Determine the (x, y) coordinate at the center of the cell enclosing the given text.  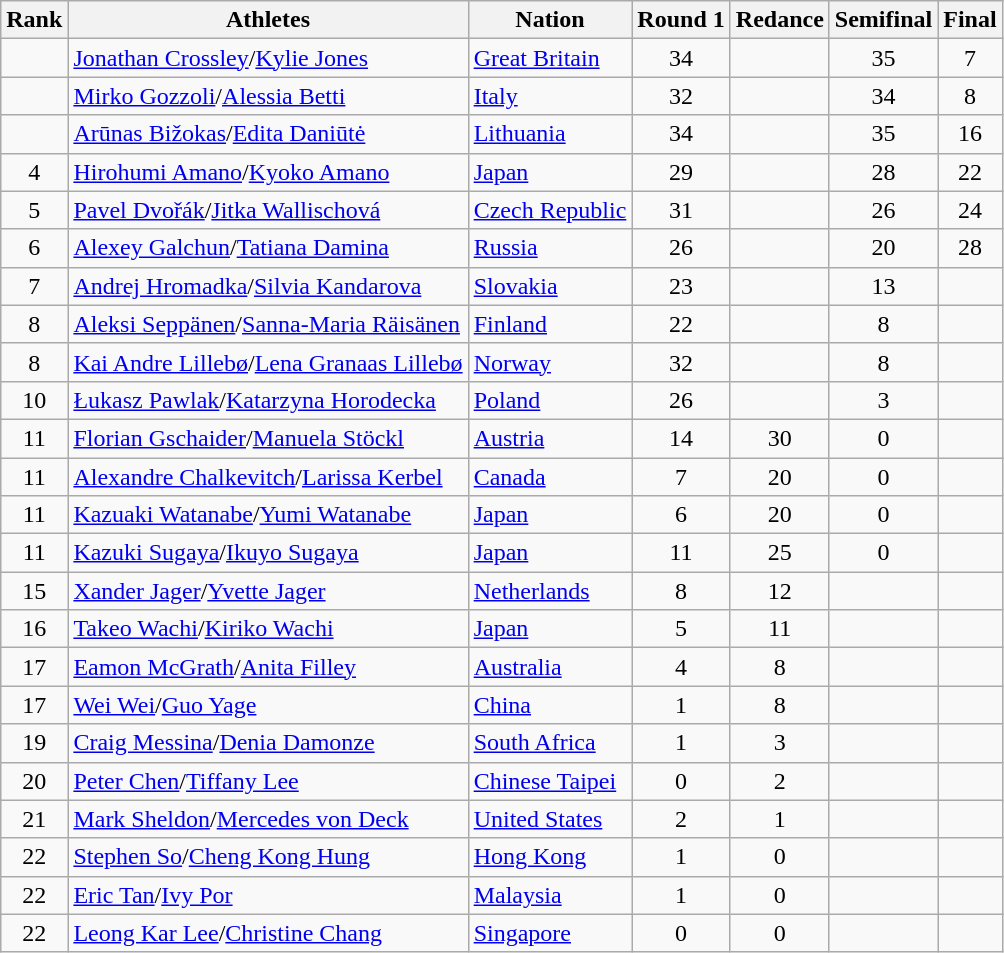
25 (780, 553)
15 (34, 591)
Pavel Dvořák/Jitka Wallischová (268, 210)
Netherlands (550, 591)
Kazuaki Watanabe/Yumi Watanabe (268, 515)
China (550, 705)
Łukasz Pawlak/Katarzyna Horodecka (268, 400)
30 (780, 438)
Mirko Gozzoli/Alessia Betti (268, 96)
Lithuania (550, 134)
Nation (550, 20)
Eamon McGrath/Anita Filley (268, 667)
Redance (780, 20)
Round 1 (681, 20)
Stephen So/Cheng Kong Hung (268, 857)
Russia (550, 248)
Alexandre Chalkevitch/Larissa Kerbel (268, 477)
Aleksi Seppänen/Sanna-Maria Räisänen (268, 324)
Jonathan Crossley/Kylie Jones (268, 58)
Hong Kong (550, 857)
Great Britain (550, 58)
Eric Tan/Ivy Por (268, 895)
Kai Andre Lillebø/Lena Granaas Lillebø (268, 362)
Italy (550, 96)
19 (34, 743)
Arūnas Bižokas/Edita Daniūtė (268, 134)
Takeo Wachi/Kiriko Wachi (268, 629)
Wei Wei/Guo Yage (268, 705)
Australia (550, 667)
Peter Chen/Tiffany Lee (268, 781)
31 (681, 210)
Mark Sheldon/Mercedes von Deck (268, 819)
Leong Kar Lee/Christine Chang (268, 933)
United States (550, 819)
Kazuki Sugaya/Ikuyo Sugaya (268, 553)
Chinese Taipei (550, 781)
23 (681, 286)
Athletes (268, 20)
29 (681, 172)
Rank (34, 20)
14 (681, 438)
Canada (550, 477)
Hirohumi Amano/Kyoko Amano (268, 172)
24 (970, 210)
Austria (550, 438)
Czech Republic (550, 210)
Norway (550, 362)
12 (780, 591)
10 (34, 400)
Malaysia (550, 895)
Final (970, 20)
Semifinal (883, 20)
Xander Jager/Yvette Jager (268, 591)
Florian Gschaider/Manuela Stöckl (268, 438)
Craig Messina/Denia Damonze (268, 743)
Andrej Hromadka/Silvia Kandarova (268, 286)
Poland (550, 400)
13 (883, 286)
Alexey Galchun/Tatiana Damina (268, 248)
Slovakia (550, 286)
South Africa (550, 743)
Singapore (550, 933)
Finland (550, 324)
21 (34, 819)
